Identify which cell holds the provided text, then report its (x, y) central coordinate. 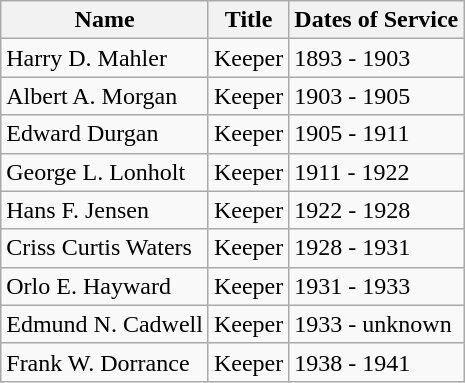
1903 - 1905 (376, 96)
1928 - 1931 (376, 248)
Title (248, 20)
1905 - 1911 (376, 134)
Orlo E. Hayward (105, 286)
1911 - 1922 (376, 172)
Edmund N. Cadwell (105, 324)
1922 - 1928 (376, 210)
1933 - unknown (376, 324)
Albert A. Morgan (105, 96)
George L. Lonholt (105, 172)
Edward Durgan (105, 134)
1893 - 1903 (376, 58)
Criss Curtis Waters (105, 248)
1931 - 1933 (376, 286)
Name (105, 20)
1938 - 1941 (376, 362)
Dates of Service (376, 20)
Harry D. Mahler (105, 58)
Frank W. Dorrance (105, 362)
Hans F. Jensen (105, 210)
